Locate the cell with the specified text and output its (x, y) center coordinate. 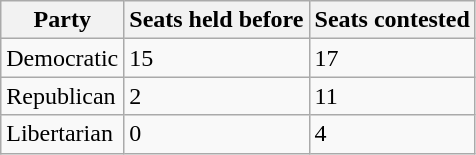
11 (392, 96)
Party (62, 20)
15 (216, 58)
Republican (62, 96)
17 (392, 58)
0 (216, 134)
Seats held before (216, 20)
2 (216, 96)
Libertarian (62, 134)
Democratic (62, 58)
Seats contested (392, 20)
4 (392, 134)
